Output the [X, Y] coordinate of the center of the cell containing the given text.  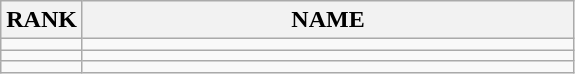
RANK [42, 20]
NAME [328, 20]
